Return the (X, Y) coordinate for the center point of the cell that contains the specified text.  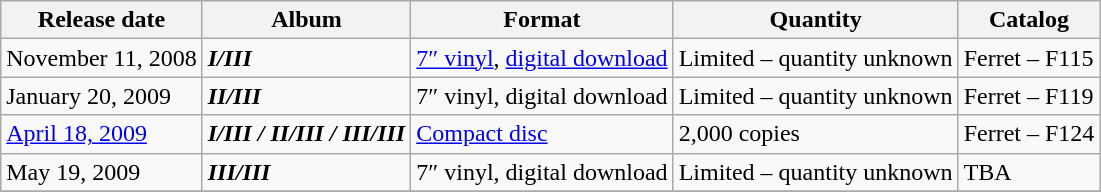
November 11, 2008 (102, 58)
III/III (306, 172)
TBA (1029, 172)
Compact disc (542, 134)
Release date (102, 20)
April 18, 2009 (102, 134)
Format (542, 20)
I/III / II/III / III/III (306, 134)
Quantity (816, 20)
May 19, 2009 (102, 172)
Catalog (1029, 20)
Album (306, 20)
Ferret – F115 (1029, 58)
I/III (306, 58)
Ferret – F119 (1029, 96)
January 20, 2009 (102, 96)
2,000 copies (816, 134)
II/III (306, 96)
Ferret – F124 (1029, 134)
